Search for the cell housing the specified text and yield its (x, y) center coordinate. 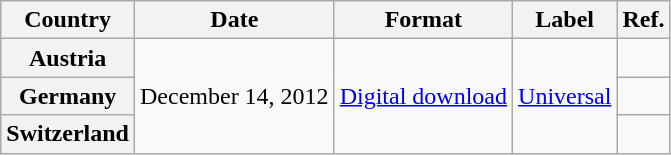
Format (423, 20)
Switzerland (68, 134)
Label (565, 20)
Ref. (644, 20)
Germany (68, 96)
December 14, 2012 (234, 96)
Austria (68, 58)
Digital download (423, 96)
Country (68, 20)
Universal (565, 96)
Date (234, 20)
